Pinpoint the cell where the given text exists, returning its [x, y] midpoint coordinate. 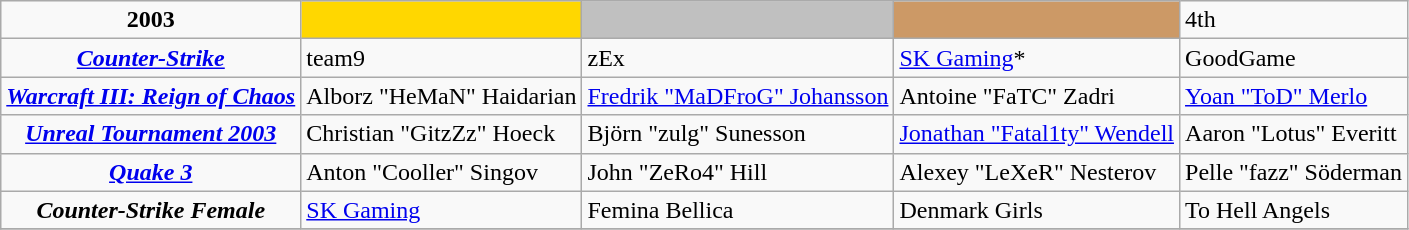
2003 [151, 20]
Jonathan "Fatal1ty" Wendell [1037, 134]
Björn "zulg" Sunesson [738, 134]
Warcraft III: Reign of Chaos [151, 96]
team9 [442, 58]
Aaron "Lotus" Everitt [1294, 134]
Alexey "LeXeR" Nesterov [1037, 172]
Yoan "ToD" Merlo [1294, 96]
Anton "Cooller" Singov [442, 172]
Alborz "HeMaN" Haidarian [442, 96]
SK Gaming [442, 210]
Fredrik "MaDFroG" Johansson [738, 96]
Unreal Tournament 2003 [151, 134]
SK Gaming* [1037, 58]
Counter-Strike Female [151, 210]
John "ZeRo4" Hill [738, 172]
4th [1294, 20]
Counter-Strike [151, 58]
zEx [738, 58]
Pelle "fazz" Söderman [1294, 172]
Antoine "FaTC" Zadri [1037, 96]
Quake 3 [151, 172]
GoodGame [1294, 58]
Femina Bellica [738, 210]
Denmark Girls [1037, 210]
Christian "GitzZz" Hoeck [442, 134]
To Hell Angels [1294, 210]
